Return [X, Y] of the center of cell containing provided text 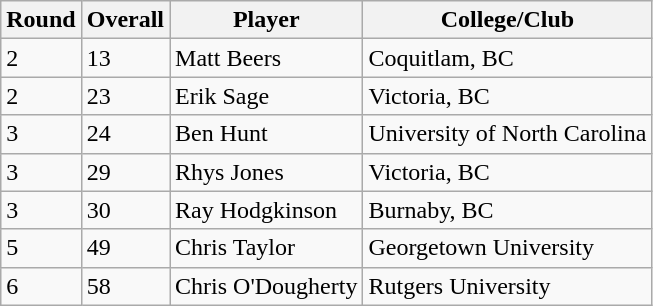
University of North Carolina [508, 134]
Chris Taylor [266, 248]
Georgetown University [508, 248]
29 [125, 172]
30 [125, 210]
23 [125, 96]
58 [125, 286]
Overall [125, 20]
Player [266, 20]
Round [41, 20]
5 [41, 248]
Coquitlam, BC [508, 58]
Erik Sage [266, 96]
Burnaby, BC [508, 210]
Rutgers University [508, 286]
24 [125, 134]
Chris O'Dougherty [266, 286]
College/Club [508, 20]
Matt Beers [266, 58]
49 [125, 248]
Ray Hodgkinson [266, 210]
Rhys Jones [266, 172]
13 [125, 58]
Ben Hunt [266, 134]
6 [41, 286]
